Capture the cell that displays the provided text and extract its [X, Y] central coordinate. 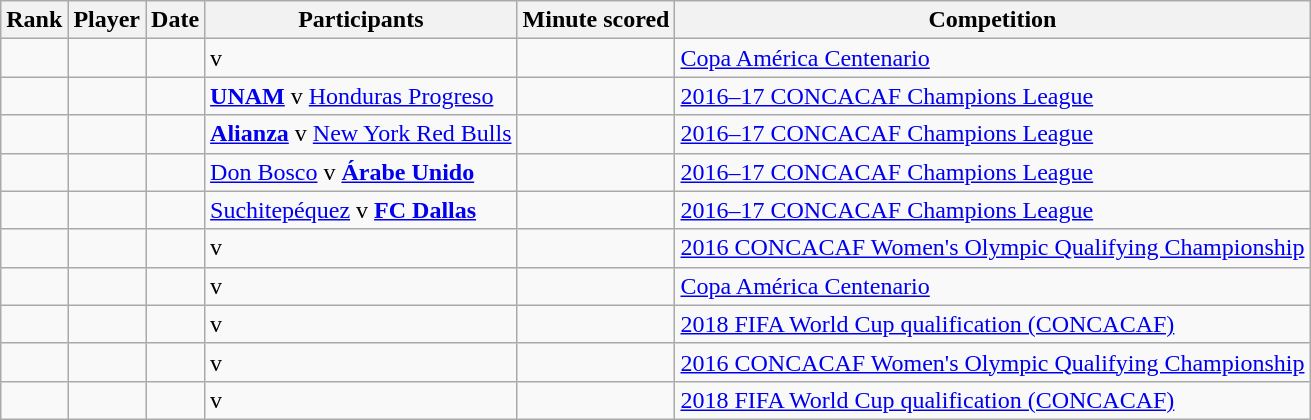
Competition [992, 20]
Rank [34, 20]
Alianza v New York Red Bulls [361, 134]
Suchitepéquez v FC Dallas [361, 210]
UNAM v Honduras Progreso [361, 96]
Participants [361, 20]
Player [107, 20]
Minute scored [596, 20]
Don Bosco v Árabe Unido [361, 172]
Date [176, 20]
